Scan for the cell matching the given text and deliver its [X, Y] coordinate at center. 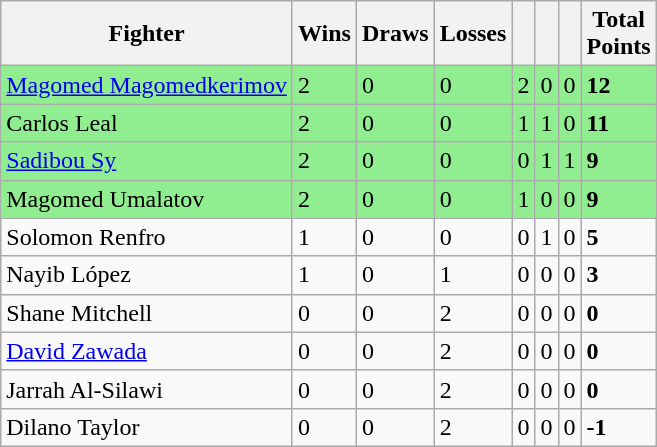
Fighter [147, 34]
12 [618, 85]
11 [618, 123]
Losses [473, 34]
Magomed Umalatov [147, 199]
3 [618, 275]
-1 [618, 427]
Total Points [618, 34]
Solomon Renfro [147, 237]
Sadibou Sy [147, 161]
Jarrah Al-Silawi [147, 389]
Wins [324, 34]
Shane Mitchell [147, 313]
Nayib López [147, 275]
5 [618, 237]
Dilano Taylor [147, 427]
Carlos Leal [147, 123]
Magomed Magomedkerimov [147, 85]
David Zawada [147, 351]
Draws [395, 34]
